Capture the cell that displays the provided text and extract its [x, y] central coordinate. 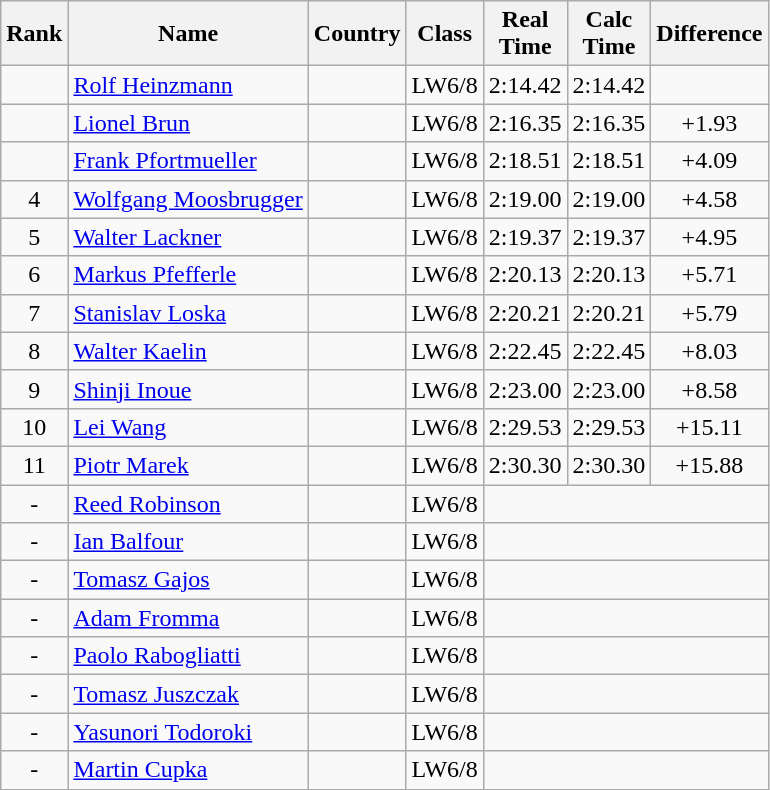
+8.58 [710, 389]
8 [34, 351]
Yasunori Todoroki [188, 732]
7 [34, 313]
4 [34, 199]
CalcTime [609, 34]
Rolf Heinzmann [188, 85]
+15.88 [710, 465]
Name [188, 34]
+4.95 [710, 237]
+8.03 [710, 351]
Rank [34, 34]
+1.93 [710, 123]
Country [357, 34]
Stanislav Loska [188, 313]
Ian Balfour [188, 542]
11 [34, 465]
Shinji Inoue [188, 389]
+4.09 [710, 161]
5 [34, 237]
+4.58 [710, 199]
Tomasz Gajos [188, 580]
Paolo Rabogliatti [188, 656]
Tomasz Juszczak [188, 694]
Piotr Marek [188, 465]
10 [34, 427]
+5.71 [710, 275]
9 [34, 389]
Walter Kaelin [188, 351]
Martin Cupka [188, 770]
Class [444, 34]
Adam Fromma [188, 618]
Lei Wang [188, 427]
Wolfgang Moosbrugger [188, 199]
Reed Robinson [188, 503]
6 [34, 275]
+5.79 [710, 313]
+15.11 [710, 427]
Walter Lackner [188, 237]
Lionel Brun [188, 123]
Difference [710, 34]
Markus Pfefferle [188, 275]
Frank Pfortmueller [188, 161]
RealTime [525, 34]
